Search for the cell housing the specified text and yield its (X, Y) center coordinate. 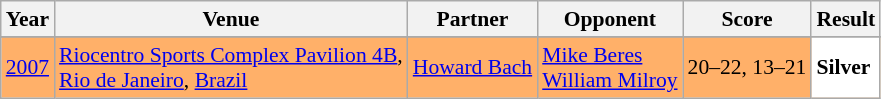
Riocentro Sports Complex Pavilion 4B,Rio de Janeiro, Brazil (231, 68)
Howard Bach (472, 68)
Venue (231, 19)
Result (846, 19)
Mike Beres William Milroy (610, 68)
Year (28, 19)
2007 (28, 68)
Opponent (610, 19)
Silver (846, 68)
20–22, 13–21 (748, 68)
Partner (472, 19)
Score (748, 19)
